Identify which cell holds the provided text, then report its [x, y] central coordinate. 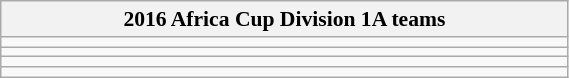
2016 Africa Cup Division 1A teams [284, 19]
